Capture the cell that displays the provided text and extract its (X, Y) central coordinate. 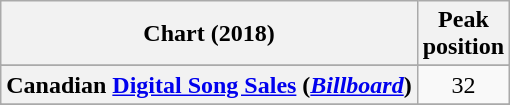
Peakposition (463, 34)
Canadian Digital Song Sales (Billboard) (209, 85)
Chart (2018) (209, 34)
32 (463, 85)
